Detect which cell encompasses the target text, then output its [x, y] center coordinate. 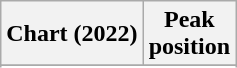
Peakposition [189, 34]
Chart (2022) [72, 34]
